Provide the (x, y) coordinate of the cell's center where the given text is located.  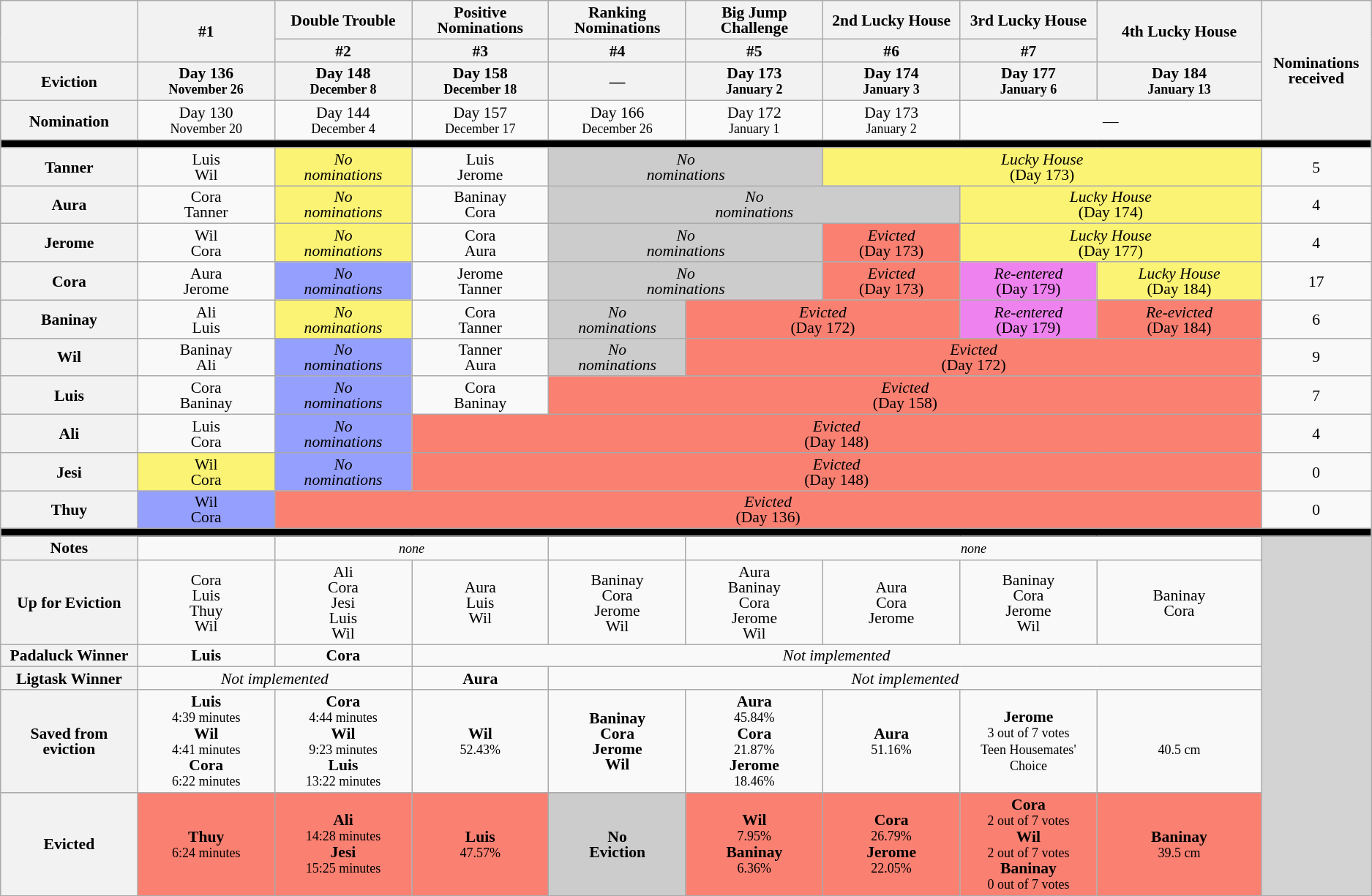
Big Jump Challenge (754, 20)
Luis47.57% (480, 844)
Day 166December 26 (618, 121)
Day 130 November 20 (206, 121)
Evicted(Day 158) (905, 396)
Up for Eviction (69, 603)
Padaluck Winner (69, 655)
Ranking Nominations (618, 20)
Day 158December 18 (480, 81)
Nomination (69, 121)
Day 184January 13 (1180, 81)
Cora4:44 minutesWil9:23 minutesLuis13:22 minutes (342, 742)
Lucky House(Day 184) (1180, 281)
Baninay39.5 cm (1180, 844)
AuraBaninayCoraJeromeWil (754, 603)
3rd Lucky House (1029, 20)
#6 (891, 50)
4th Lucky House (1180, 31)
7 (1316, 396)
Day 148December 8 (342, 81)
6 (1316, 319)
5 (1316, 167)
LuisWil (206, 167)
Lucky House(Day 177) (1111, 243)
Aura51.16% (891, 742)
AliLuis (206, 319)
TannerAura (480, 357)
NoEviction (618, 844)
Cora2 out of 7 votesWil2 out of 7 votesBaninay0 out of 7 votes (1029, 844)
Luis4:39 minutesWil4:41 minutesCora6:22 minutes (206, 742)
Re-evicted(Day 184) (1180, 319)
Evicted (69, 844)
Cora26.79%Jerome 22.05% (891, 844)
Day 144 December 4 (342, 121)
LuisCora (206, 434)
Ali (69, 434)
Saved from eviction (69, 742)
CoraAura (480, 243)
#1 (206, 31)
CoraLuisThuyWil (206, 603)
Ligtask Winner (69, 679)
#2 (342, 50)
Day 157December 17 (480, 121)
Day 136November 26 (206, 81)
JeromeTanner (480, 281)
40.5 cm (1180, 742)
AliCoraJesiLuisWil (342, 603)
AuraCoraJerome (891, 603)
Lucky House(Day 174) (1111, 205)
Wil7.95%Baninay 6.36% (754, 844)
Jerome (69, 243)
#5 (754, 50)
Wil (69, 357)
Tanner (69, 167)
Evicted(Day 136) (768, 510)
AuraJerome (206, 281)
Day 177January 6 (1029, 81)
Jesi (69, 472)
2nd Lucky House (891, 20)
#4 (618, 50)
Positive Nominations (480, 20)
Thuy (69, 510)
Lucky House(Day 173) (1042, 167)
Ali 14:28 minutesJesi 15:25 minutes (342, 844)
AuraLuisWil (480, 603)
Nominations received (1316, 70)
Wil52.43% (480, 742)
Day 172January 1 (754, 121)
17 (1316, 281)
#3 (480, 50)
Baninay (69, 319)
Jerome3 out of 7 votesTeen Housemates' Choice (1029, 742)
Eviction (69, 81)
Aura45.84%Cora21.87%Jerome18.46% (754, 742)
LuisJerome (480, 167)
Day 174January 3 (891, 81)
Notes (69, 549)
#7 (1029, 50)
Double Trouble (342, 20)
9 (1316, 357)
Thuy6:24 minutes (206, 844)
BaninayAli (206, 357)
